Return the (X, Y) coordinate for the center point of the cell that contains the specified text.  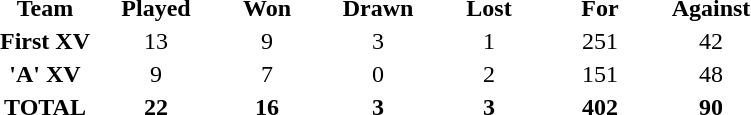
251 (600, 41)
2 (489, 74)
1 (489, 41)
3 (378, 41)
13 (156, 41)
0 (378, 74)
151 (600, 74)
7 (267, 74)
